Detect which cell encompasses the target text, then output its [x, y] center coordinate. 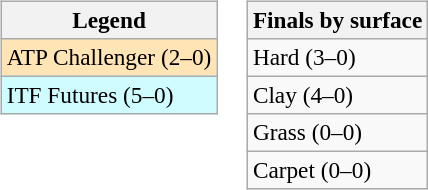
ATP Challenger (2–0) [108, 57]
ITF Futures (5–0) [108, 95]
Grass (0–0) [337, 133]
Clay (4–0) [337, 95]
Finals by surface [337, 20]
Hard (3–0) [337, 57]
Legend [108, 20]
Carpet (0–0) [337, 171]
